Return (x, y) of the center of cell containing provided text 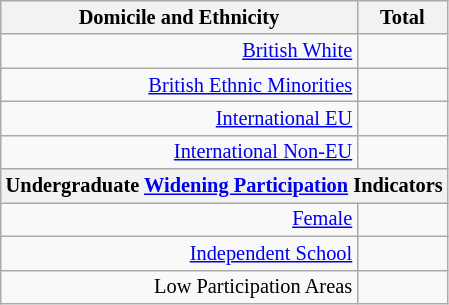
Domicile and Ethnicity (179, 17)
Independent School (179, 253)
Total (402, 17)
British Ethnic Minorities (179, 85)
International Non-EU (179, 152)
Undergraduate Widening Participation Indicators (224, 186)
Female (179, 219)
British White (179, 51)
Low Participation Areas (179, 287)
International EU (179, 118)
